Identify which cell holds the provided text, then report its [x, y] central coordinate. 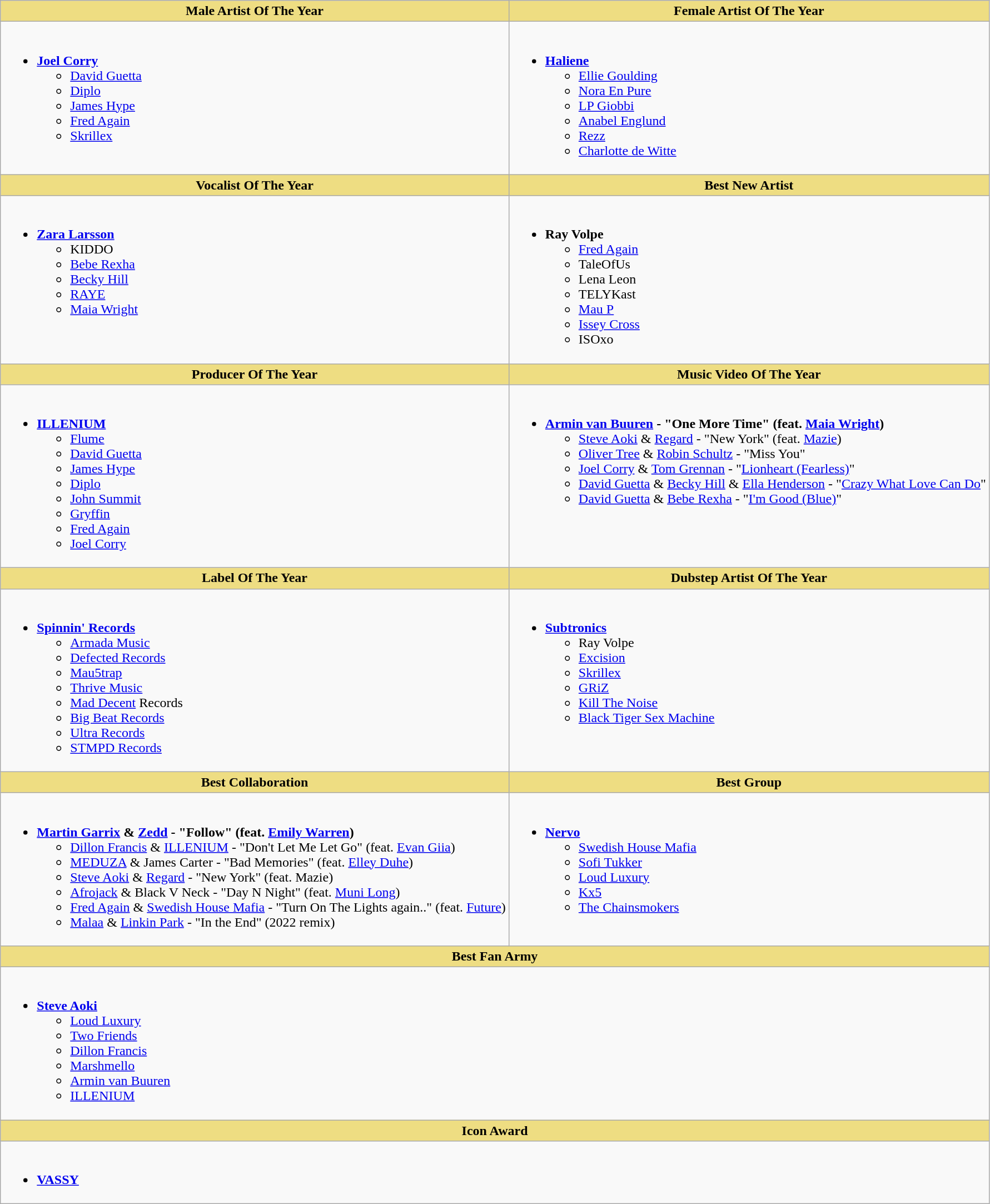
Best Group [749, 782]
Icon Award [495, 1130]
VASSY [495, 1173]
Vocalist Of The Year [255, 185]
Label Of The Year [255, 578]
Best Fan Army [495, 956]
HalieneEllie GouldingNora En PureLP GiobbiAnabel EnglundRezzCharlotte de Witte [749, 98]
ILLENIUMFlumeDavid GuettaJames HypeDiploJohn SummitGryffinFred AgainJoel Corry [255, 476]
Best Collaboration [255, 782]
SubtronicsRay VolpeExcisionSkrillexGRiZKill The NoiseBlack Tiger Sex Machine [749, 680]
Producer Of The Year [255, 374]
Spinnin' RecordsArmada MusicDefected RecordsMau5trapThrive MusicMad Decent RecordsBig Beat RecordsUltra RecordsSTMPD Records [255, 680]
Music Video Of The Year [749, 374]
Dubstep Artist Of The Year [749, 578]
Joel CorryDavid GuettaDiploJames HypeFred AgainSkrillex [255, 98]
Male Artist Of The Year [255, 11]
Best New Artist [749, 185]
Steve AokiLoud LuxuryTwo FriendsDillon FrancisMarshmelloArmin van BuurenILLENIUM [495, 1043]
Female Artist Of The Year [749, 11]
Ray VolpeFred AgainTaleOfUsLena LeonTELYKastMau PIssey CrossISOxo [749, 280]
NervoSwedish House MafiaSofi TukkerLoud LuxuryKx5The Chainsmokers [749, 869]
Zara LarssonKIDDOBebe RexhaBecky HillRAYEMaia Wright [255, 280]
